Pinpoint the cell where the given text exists, returning its (X, Y) midpoint coordinate. 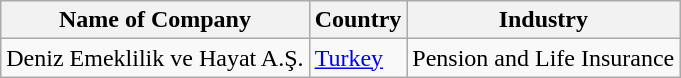
Name of Company (155, 20)
Industry (544, 20)
Country (358, 20)
Deniz Emeklilik ve Hayat A.Ş. (155, 58)
Turkey (358, 58)
Pension and Life Insurance (544, 58)
